Capture the cell that displays the provided text and extract its (x, y) central coordinate. 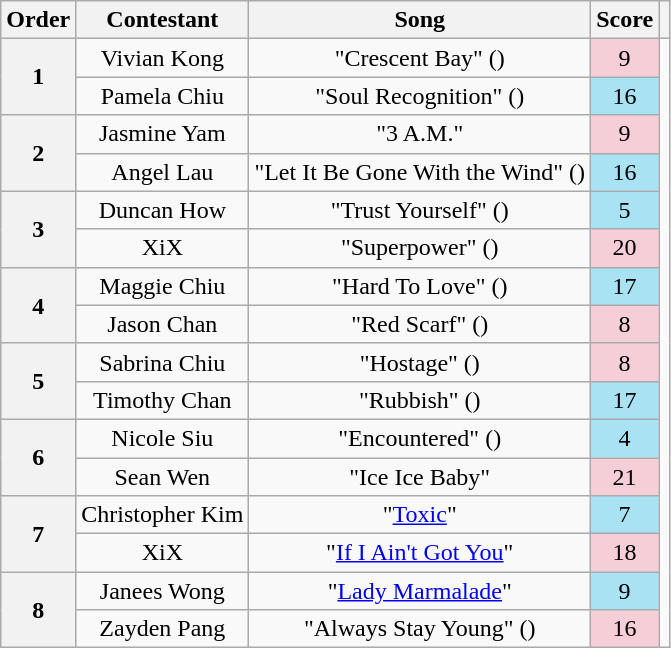
Zayden Pang (162, 629)
"3 A.M." (420, 134)
"Trust Yourself" () (420, 210)
Nicole Siu (162, 438)
"Hard To Love" () (420, 286)
1 (38, 77)
Jason Chan (162, 324)
"Lady Marmalade" (420, 591)
"Red Scarf" () (420, 324)
Song (420, 20)
21 (625, 477)
Angel Lau (162, 172)
"Soul Recognition" () (420, 96)
"Superpower" () (420, 248)
Sean Wen (162, 477)
Vivian Kong (162, 58)
"Let It Be Gone With the Wind" () (420, 172)
Sabrina Chiu (162, 362)
Order (38, 20)
6 (38, 457)
Janees Wong (162, 591)
Maggie Chiu (162, 286)
"Crescent Bay" () (420, 58)
Duncan How (162, 210)
Timothy Chan (162, 400)
"Always Stay Young" () (420, 629)
"Hostage" () (420, 362)
Contestant (162, 20)
18 (625, 553)
"Encountered" () (420, 438)
"Ice Ice Baby" (420, 477)
Score (625, 20)
"Rubbish" () (420, 400)
20 (625, 248)
Christopher Kim (162, 515)
2 (38, 153)
3 (38, 229)
"Toxic" (420, 515)
Jasmine Yam (162, 134)
"If I Ain't Got You" (420, 553)
Pamela Chiu (162, 96)
